Identify which cell holds the provided text, then report its [X, Y] central coordinate. 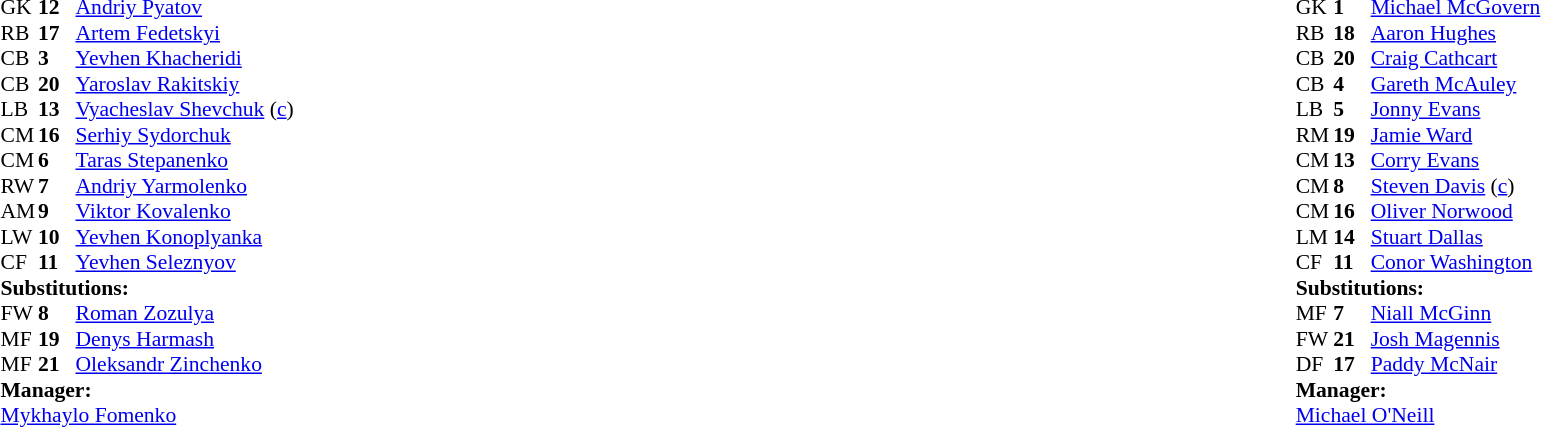
Jamie Ward [1456, 135]
Stuart Dallas [1456, 237]
Yevhen Seleznyov [185, 263]
Paddy McNair [1456, 365]
Corry Evans [1456, 161]
3 [57, 59]
Taras Stepanenko [185, 161]
Vyacheslav Shevchuk (c) [185, 109]
Steven Davis (c) [1456, 186]
10 [57, 237]
Oliver Norwood [1456, 211]
Artem Fedetskyi [185, 33]
Conor Washington [1456, 263]
RM [1315, 135]
Denys Harmash [185, 339]
Craig Cathcart [1456, 59]
Josh Magennis [1456, 339]
DF [1315, 365]
AM [19, 211]
Andriy Yarmolenko [185, 186]
9 [57, 211]
18 [1352, 33]
Gareth McAuley [1456, 84]
RW [19, 186]
Yaroslav Rakitskiy [185, 84]
Serhiy Sydorchuk [185, 135]
Yevhen Khacheridi [185, 59]
Niall McGinn [1456, 313]
LW [19, 237]
14 [1352, 237]
6 [57, 161]
5 [1352, 109]
Aaron Hughes [1456, 33]
Oleksandr Zinchenko [185, 365]
Viktor Kovalenko [185, 211]
Roman Zozulya [185, 313]
4 [1352, 84]
Yevhen Konoplyanka [185, 237]
LM [1315, 237]
Jonny Evans [1456, 109]
